Return the [X, Y] coordinate for the center point of the cell that contains the specified text.  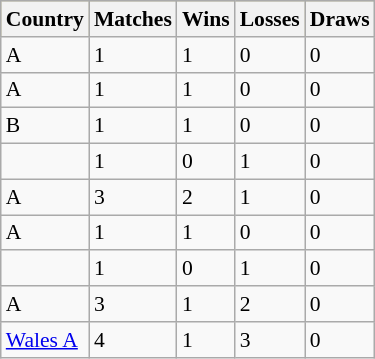
B [45, 126]
Matches [133, 19]
Wins [206, 19]
Draws [340, 19]
Country [45, 19]
Wales A [45, 340]
Losses [270, 19]
4 [133, 340]
